Search for the cell housing the specified text and yield its (X, Y) center coordinate. 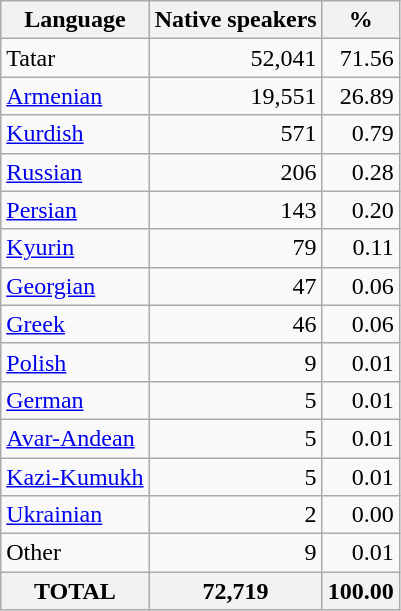
0.28 (360, 172)
Tatar (75, 58)
0.20 (360, 210)
0.79 (360, 134)
0.00 (360, 515)
Kazi-Kumukh (75, 477)
Kurdish (75, 134)
19,551 (236, 96)
Other (75, 553)
206 (236, 172)
Russian (75, 172)
Georgian (75, 286)
Persian (75, 210)
71.56 (360, 58)
Greek (75, 324)
Avar-Andean (75, 438)
100.00 (360, 591)
Polish (75, 362)
72,719 (236, 591)
26.89 (360, 96)
46 (236, 324)
2 (236, 515)
Language (75, 20)
Native speakers (236, 20)
Ukrainian (75, 515)
Armenian (75, 96)
0.11 (360, 248)
TOTAL (75, 591)
52,041 (236, 58)
571 (236, 134)
47 (236, 286)
% (360, 20)
German (75, 400)
Kyurin (75, 248)
143 (236, 210)
79 (236, 248)
